Return [X, Y] of the center of cell containing provided text 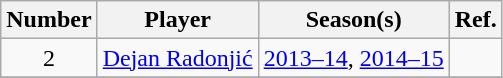
Player [178, 20]
Ref. [476, 20]
2 [49, 58]
Season(s) [354, 20]
2013–14, 2014–15 [354, 58]
Number [49, 20]
Dejan Radonjić [178, 58]
